Pinpoint the cell where the given text exists, returning its [X, Y] midpoint coordinate. 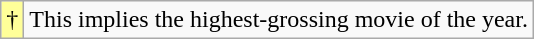
† [12, 20]
This implies the highest-grossing movie of the year. [279, 20]
